Scan for the cell matching the given text and deliver its [X, Y] coordinate at center. 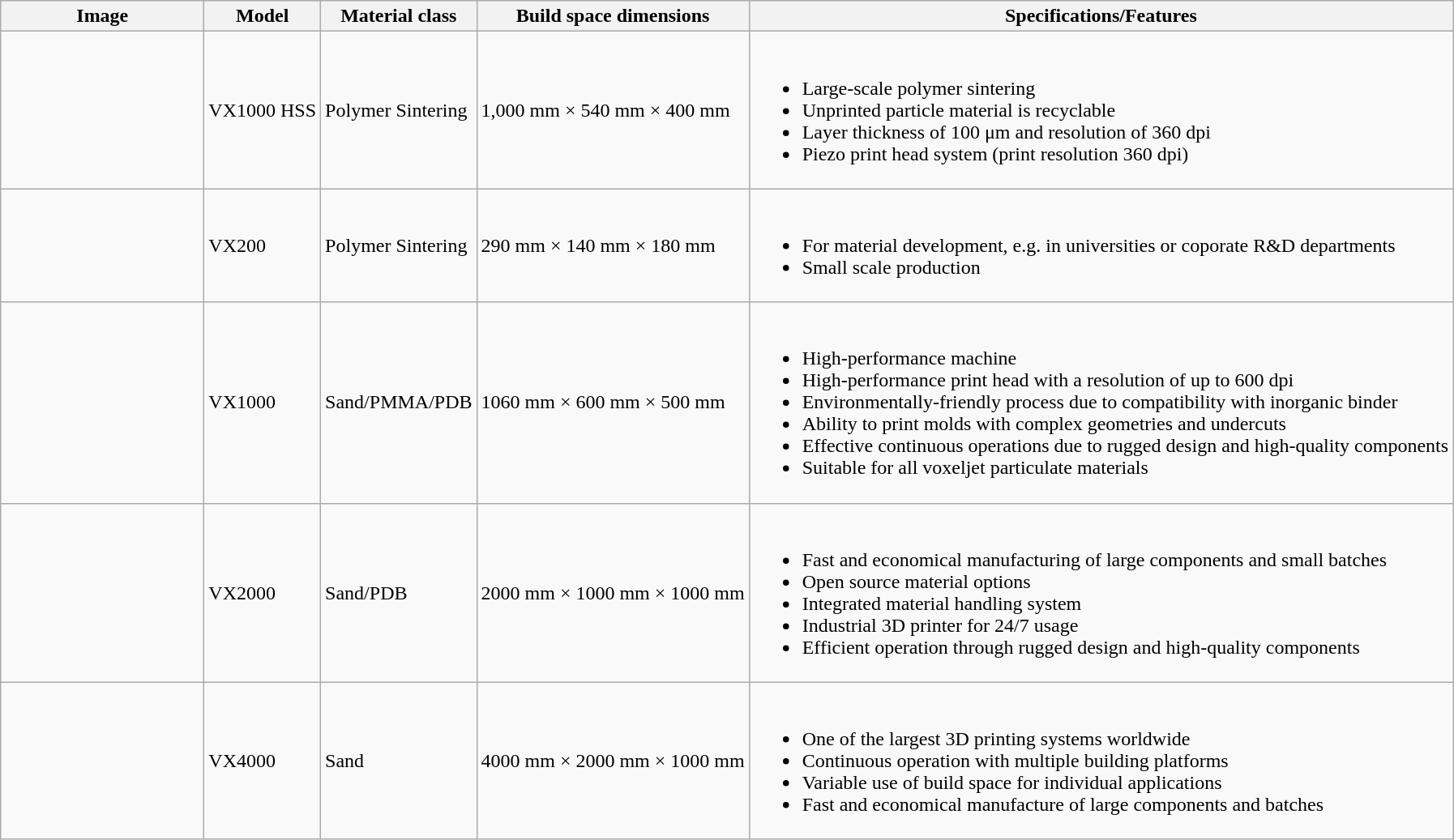
1060 mm × 600 mm × 500 mm [613, 403]
Sand [399, 761]
290 mm × 140 mm × 180 mm [613, 245]
VX4000 [263, 761]
Image [102, 16]
VX1000 [263, 403]
Material class [399, 16]
Sand/PMMA/PDB [399, 403]
VX2000 [263, 593]
VX1000 HSS [263, 110]
4000 mm × 2000 mm × 1000 mm [613, 761]
For material development, e.g. in universities or coporate R&D departmentsSmall scale production [1101, 245]
1,000 mm × 540 mm × 400 mm [613, 110]
Specifications/Features [1101, 16]
VX200 [263, 245]
Sand/PDB [399, 593]
Build space dimensions [613, 16]
Model [263, 16]
2000 mm × 1000 mm × 1000 mm [613, 593]
